Return [x, y] of the center of cell containing provided text 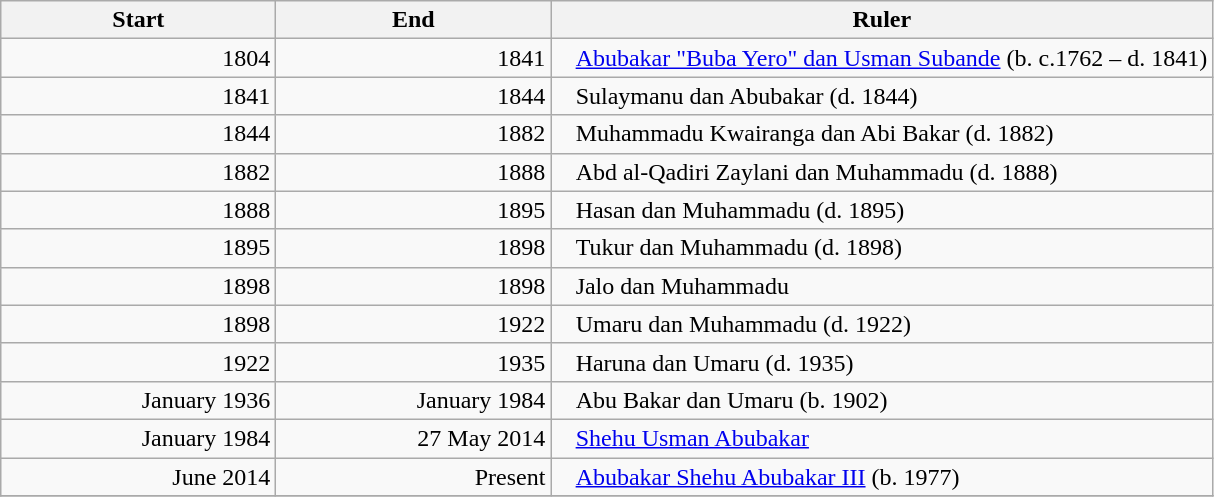
Tukur dan Muhammadu (d. 1898) [882, 248]
Sulaymanu dan Abubakar (d. 1844) [882, 96]
June 2014 [138, 477]
Ruler [882, 20]
Start [138, 20]
Abu Bakar dan Umaru (b. 1902) [882, 400]
1804 [138, 58]
Haruna dan Umaru (d. 1935) [882, 362]
January 1936 [138, 400]
27 May 2014 [414, 438]
Abubakar "Buba Yero" dan Usman Subande (b. c.1762 – d. 1841) [882, 58]
Jalo dan Muhammadu [882, 286]
Present [414, 477]
End [414, 20]
Umaru dan Muhammadu (d. 1922) [882, 324]
Abd al-Qadiri Zaylani dan Muhammadu (d. 1888) [882, 172]
Shehu Usman Abubakar [882, 438]
Muhammadu Kwairanga dan Abi Bakar (d. 1882) [882, 134]
Abubakar Shehu Abubakar III (b. 1977) [882, 477]
1935 [414, 362]
Hasan dan Muhammadu (d. 1895) [882, 210]
